Return [X, Y] of the center of cell containing provided text 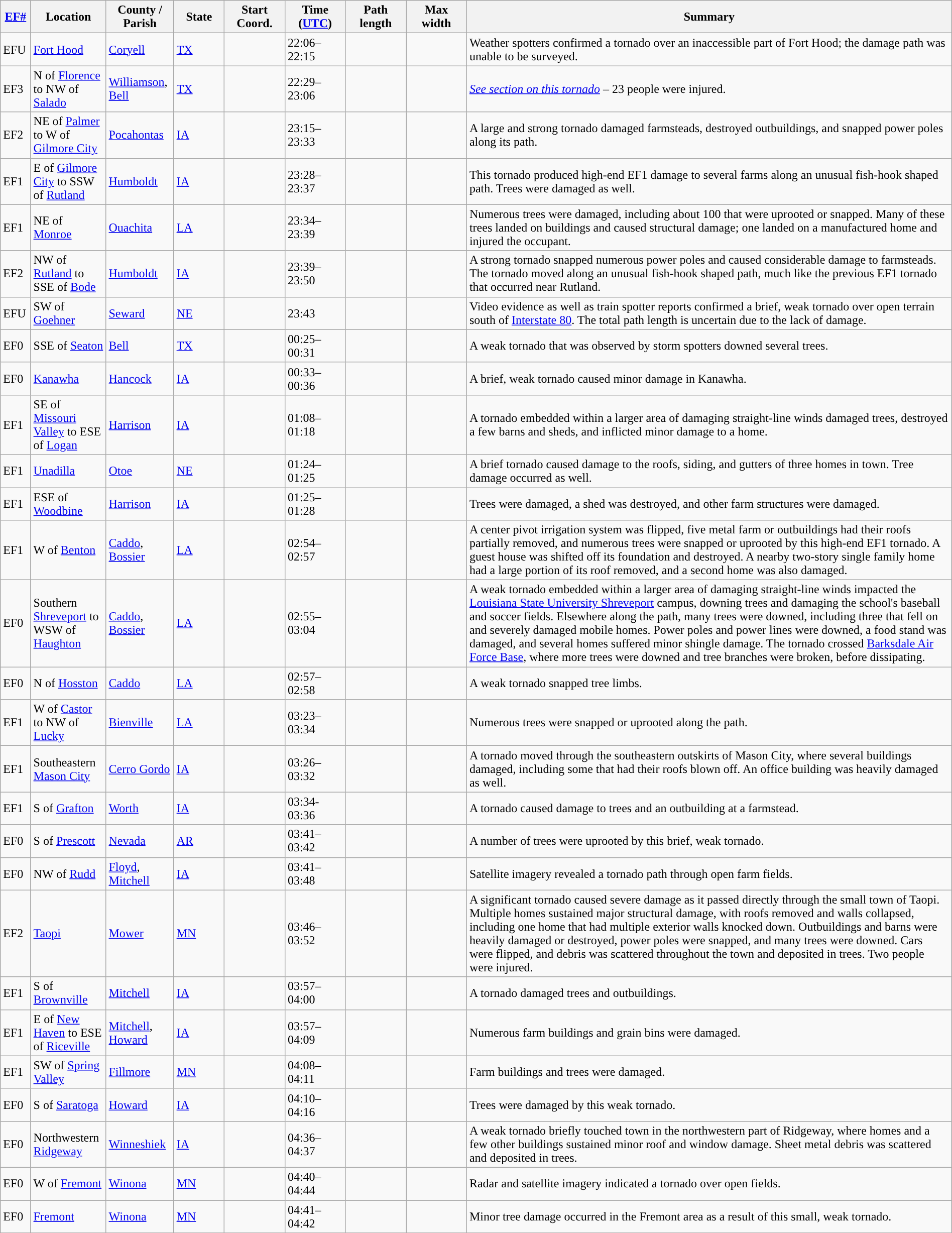
Taopi [68, 933]
00:33–00:36 [315, 379]
NE of Palmer to W of Gilmore City [68, 135]
Fort Hood [68, 49]
Mitchell [140, 993]
Caddo [140, 683]
County / Parish [140, 17]
Satellite imagery revealed a tornado path through open farm fields. [709, 874]
A weak tornado snapped tree limbs. [709, 683]
NE of Monroe [68, 228]
23:15–23:33 [315, 135]
N of Hosston [68, 683]
01:25–01:28 [315, 503]
Numerous trees were snapped or uprooted along the path. [709, 723]
EF3 [16, 89]
Location [68, 17]
Southern Shreveport to WSW of Haughton [68, 624]
Bell [140, 346]
NW of Rutland to SSE of Bode [68, 274]
A large and strong tornado damaged farmsteads, destroyed outbuildings, and snapped power poles along its path. [709, 135]
See section on this tornado – 23 people were injured. [709, 89]
Fremont [68, 1216]
Howard [140, 1105]
03:34-03:36 [315, 809]
Mitchell, Howard [140, 1033]
04:41–04:42 [315, 1216]
04:40–04:44 [315, 1183]
Numerous farm buildings and grain bins were damaged. [709, 1033]
02:57–02:58 [315, 683]
W of Castor to NW of Lucky [68, 723]
04:08–04:11 [315, 1072]
03:57–04:09 [315, 1033]
N of Florence to NW of Salado [68, 89]
SSE of Seaton [68, 346]
A number of trees were uprooted by this brief, weak tornado. [709, 841]
SW of Spring Valley [68, 1072]
Seward [140, 313]
W of Fremont [68, 1183]
Otoe [140, 471]
A tornado caused damage to trees and an outbuilding at a farmstead. [709, 809]
Weather spotters confirmed a tornado over an inaccessible part of Fort Hood; the damage path was unable to be surveyed. [709, 49]
Trees were damaged by this weak tornado. [709, 1105]
Unadilla [68, 471]
SW of Goehner [68, 313]
Summary [709, 17]
E of New Haven to ESE of Riceville [68, 1033]
Floyd, Mitchell [140, 874]
Kanawha [68, 379]
Mower [140, 933]
Ouachita [140, 228]
23:28–23:37 [315, 181]
A weak tornado that was observed by storm spotters downed several trees. [709, 346]
00:25–00:31 [315, 346]
Path length [376, 17]
E of Gilmore City to SSW of Rutland [68, 181]
02:55–03:04 [315, 624]
Minor tree damage occurred in the Fremont area as a result of this small, weak tornado. [709, 1216]
Cerro Gordo [140, 769]
A tornado damaged trees and outbuildings. [709, 993]
22:29–23:06 [315, 89]
Hancock [140, 379]
03:46–03:52 [315, 933]
This tornado produced high-end EF1 damage to several farms along an unusual fish-hook shaped path. Trees were damaged as well. [709, 181]
Winneshiek [140, 1144]
03:57–04:00 [315, 993]
SE of Missouri Valley to ESE of Logan [68, 425]
Start Coord. [255, 17]
Farm buildings and trees were damaged. [709, 1072]
Worth [140, 809]
23:34–23:39 [315, 228]
Pocahontas [140, 135]
Southeastern Mason City [68, 769]
S of Brownville [68, 993]
04:10–04:16 [315, 1105]
Fillmore [140, 1072]
AR [199, 841]
Radar and satellite imagery indicated a tornado over open fields. [709, 1183]
Nevada [140, 841]
ESE of Woodbine [68, 503]
22:06–22:15 [315, 49]
03:41–03:42 [315, 841]
01:24–01:25 [315, 471]
03:41–03:48 [315, 874]
Williamson, Bell [140, 89]
04:36–04:37 [315, 1144]
03:26–03:32 [315, 769]
23:39–23:50 [315, 274]
S of Grafton [68, 809]
State [199, 17]
Coryell [140, 49]
S of Saratoga [68, 1105]
Bienville [140, 723]
Northwestern Ridgeway [68, 1144]
NW of Rudd [68, 874]
Time (UTC) [315, 17]
A brief, weak tornado caused minor damage in Kanawha. [709, 379]
W of Benton [68, 550]
EF# [16, 17]
23:43 [315, 313]
Max width [437, 17]
A brief tornado caused damage to the roofs, siding, and gutters of three homes in town. Tree damage occurred as well. [709, 471]
Trees were damaged, a shed was destroyed, and other farm structures were damaged. [709, 503]
01:08–01:18 [315, 425]
03:23–03:34 [315, 723]
S of Prescott [68, 841]
02:54–02:57 [315, 550]
